Determine the [x, y] coordinate at the center of the cell enclosing the given text.  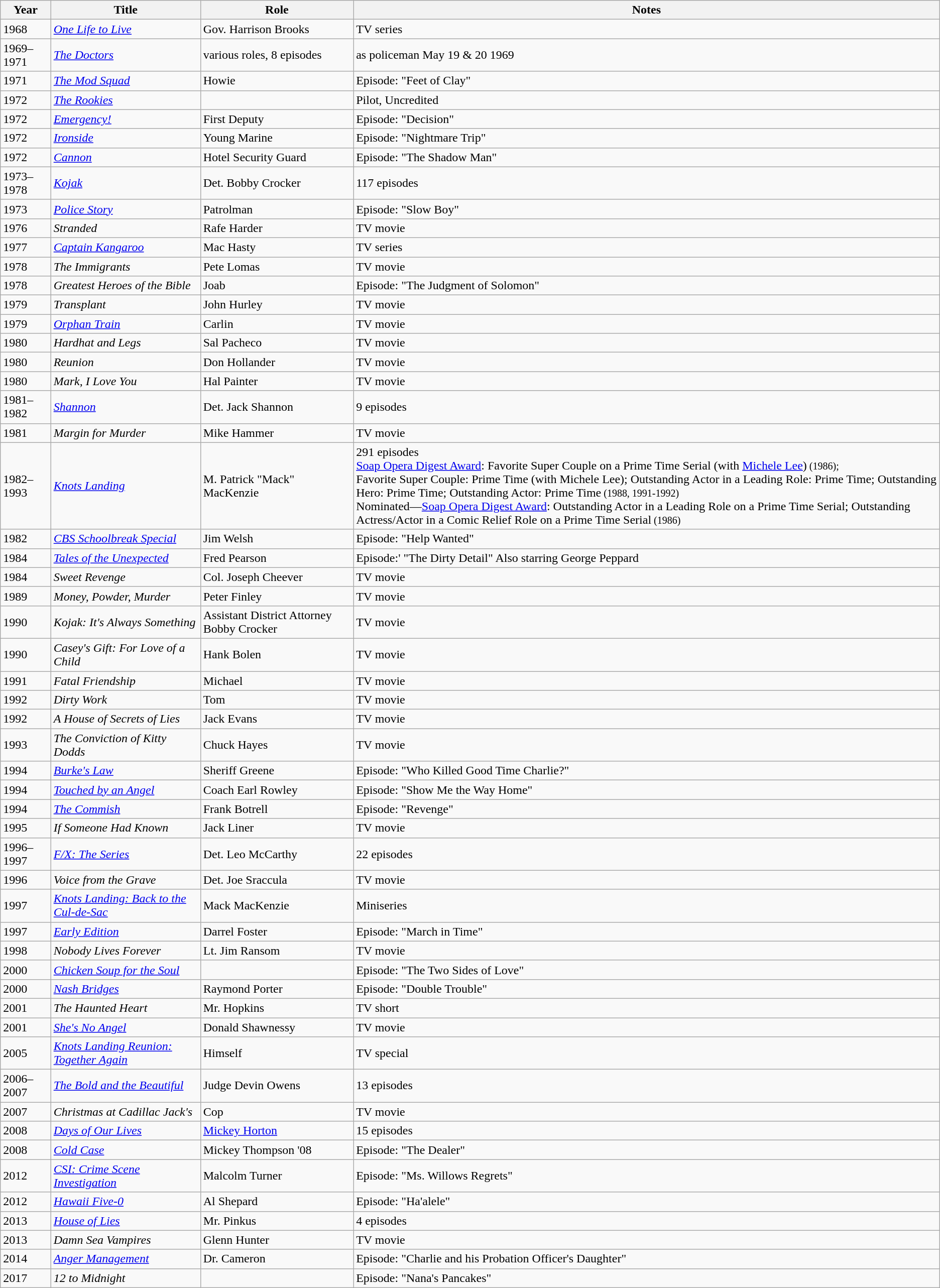
2007 [26, 1112]
The Immigrants [126, 267]
Hardhat and Legs [126, 343]
Episode: "Ms. Willows Regrets" [647, 1176]
Jim Welsh [277, 539]
Rafe Harder [277, 228]
Judge Devin Owens [277, 1086]
Glenn Hunter [277, 1240]
CSI: Crime Scene Investigation [126, 1176]
If Someone Had Known [126, 828]
Mack MacKenzie [277, 906]
Col. Joseph Cheever [277, 577]
Episode: "Slow Boy" [647, 209]
Tales of the Unexpected [126, 558]
Episode: "Charlie and his Probation Officer's Daughter" [647, 1259]
Lt. Jim Ransom [277, 951]
1989 [26, 596]
Cannon [126, 157]
Knots Landing Reunion: Together Again [126, 1053]
Malcolm Turner [277, 1176]
Knots Landing: Back to the Cul-de-Sac [126, 906]
F/X: The Series [126, 854]
Jack Evans [277, 719]
John Hurley [277, 305]
Mac Hasty [277, 247]
The Commish [126, 809]
1998 [26, 951]
Raymond Porter [277, 989]
Year [26, 10]
Chicken Soup for the Soul [126, 970]
Episode: "The Shadow Man" [647, 157]
Notes [647, 10]
Carlin [277, 324]
1982 [26, 539]
1971 [26, 81]
Transplant [126, 305]
Anger Management [126, 1259]
as policeman May 19 & 20 1969 [647, 55]
1976 [26, 228]
Title [126, 10]
Episode: "The Two Sides of Love" [647, 970]
She's No Angel [126, 1027]
22 episodes [647, 854]
Fatal Friendship [126, 680]
1969–1971 [26, 55]
Det. Leo McCarthy [277, 854]
The Mod Squad [126, 81]
1993 [26, 745]
Ironside [126, 138]
Fred Pearson [277, 558]
Gov. Harrison Brooks [277, 29]
Episode: "Feet of Clay" [647, 81]
Michael [277, 680]
Episode: "Help Wanted" [647, 539]
Episode: "Revenge" [647, 809]
Role [277, 10]
Episode: "March in Time" [647, 931]
Jack Liner [277, 828]
1973–1978 [26, 183]
Chuck Hayes [277, 745]
Knots Landing [126, 486]
1996 [26, 880]
2014 [26, 1259]
Sweet Revenge [126, 577]
Peter Finley [277, 596]
4 episodes [647, 1221]
Money, Powder, Murder [126, 596]
Frank Botrell [277, 809]
Det. Bobby Crocker [277, 183]
Pete Lomas [277, 267]
Stranded [126, 228]
The Haunted Heart [126, 1008]
Joab [277, 286]
Christmas at Cadillac Jack's [126, 1112]
Kojak [126, 183]
1982–1993 [26, 486]
Mickey Horton [277, 1131]
A House of Secrets of Lies [126, 719]
1977 [26, 247]
Voice from the Grave [126, 880]
Episode: "Who Killed Good Time Charlie?" [647, 771]
Himself [277, 1053]
Episode: "Nana's Pancakes" [647, 1278]
Days of Our Lives [126, 1131]
Young Marine [277, 138]
Police Story [126, 209]
Shannon [126, 407]
One Life to Live [126, 29]
Howie [277, 81]
2006–2007 [26, 1086]
Hank Bolen [277, 655]
Margin for Murder [126, 433]
Donald Shawnessy [277, 1027]
13 episodes [647, 1086]
Don Hollander [277, 362]
Mr. Pinkus [277, 1221]
1981 [26, 433]
The Doctors [126, 55]
Patrolman [277, 209]
Hawaii Five-0 [126, 1202]
Episode: "Double Trouble" [647, 989]
Episode: "The Dealer" [647, 1150]
Mark, I Love You [126, 381]
Damn Sea Vampires [126, 1240]
Miniseries [647, 906]
Emergency! [126, 119]
Tom [277, 700]
Early Edition [126, 931]
Nash Bridges [126, 989]
Mr. Hopkins [277, 1008]
Burke's Law [126, 771]
Det. Joe Sraccula [277, 880]
9 episodes [647, 407]
15 episodes [647, 1131]
Mike Hammer [277, 433]
2017 [26, 1278]
The Rookies [126, 100]
various roles, 8 episodes [277, 55]
Casey's Gift: For Love of a Child [126, 655]
Episode: "Decision" [647, 119]
Captain Kangaroo [126, 247]
Hal Painter [277, 381]
TV special [647, 1053]
Pilot, Uncredited [647, 100]
1981–1982 [26, 407]
1968 [26, 29]
First Deputy [277, 119]
Coach Earl Rowley [277, 790]
Greatest Heroes of the Bible [126, 286]
1991 [26, 680]
1995 [26, 828]
Episode: "The Judgment of Solomon" [647, 286]
Sal Pacheco [277, 343]
Det. Jack Shannon [277, 407]
Sheriff Greene [277, 771]
CBS Schoolbreak Special [126, 539]
Episode: "Ha'alele" [647, 1202]
Dr. Cameron [277, 1259]
1996–1997 [26, 854]
The Conviction of Kitty Dodds [126, 745]
Nobody Lives Forever [126, 951]
Reunion [126, 362]
Cop [277, 1112]
Episode:' "The Dirty Detail" Also starring George Peppard [647, 558]
Kojak: It's Always Something [126, 622]
House of Lies [126, 1221]
Al Shepard [277, 1202]
2005 [26, 1053]
Orphan Train [126, 324]
Dirty Work [126, 700]
12 to Midnight [126, 1278]
Darrel Foster [277, 931]
Touched by an Angel [126, 790]
The Bold and the Beautiful [126, 1086]
TV short [647, 1008]
Assistant District Attorney Bobby Crocker [277, 622]
Cold Case [126, 1150]
1973 [26, 209]
Episode: "Nightmare Trip" [647, 138]
M. Patrick "Mack" MacKenzie [277, 486]
117 episodes [647, 183]
Hotel Security Guard [277, 157]
Episode: "Show Me the Way Home" [647, 790]
Mickey Thompson '08 [277, 1150]
